Find where the given text appears and provide that cell's center as (X, Y) coordinate. 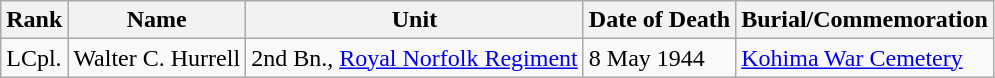
2nd Bn., Royal Norfolk Regiment (415, 58)
Rank (34, 20)
LCpl. (34, 58)
8 May 1944 (659, 58)
Burial/Commemoration (865, 20)
Name (157, 20)
Date of Death (659, 20)
Walter C. Hurrell (157, 58)
Kohima War Cemetery (865, 58)
Unit (415, 20)
